Determine the [X, Y] coordinate at the center of the cell enclosing the given text.  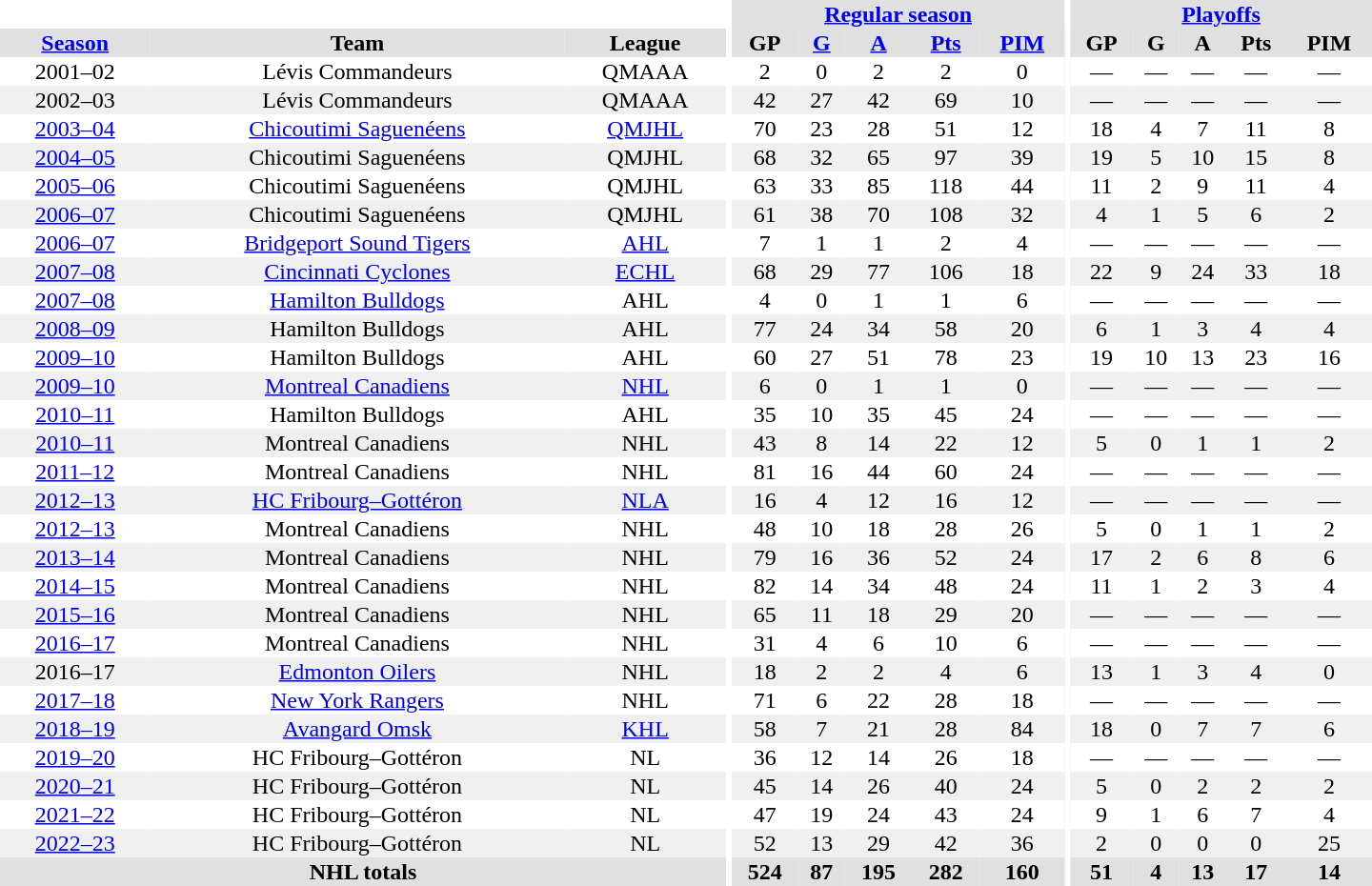
84 [1022, 729]
15 [1256, 157]
82 [764, 586]
2014–15 [74, 586]
2001–02 [74, 71]
78 [945, 357]
2017–18 [74, 700]
2019–20 [74, 757]
25 [1329, 843]
2015–16 [74, 614]
2005–06 [74, 186]
106 [945, 272]
524 [764, 872]
81 [764, 472]
47 [764, 815]
Team [356, 43]
2018–19 [74, 729]
Avangard Omsk [356, 729]
38 [821, 214]
79 [764, 557]
31 [764, 643]
21 [878, 729]
2011–12 [74, 472]
71 [764, 700]
2008–09 [74, 329]
KHL [645, 729]
63 [764, 186]
2003–04 [74, 129]
Edmonton Oilers [356, 672]
Playoffs [1221, 14]
2022–23 [74, 843]
39 [1022, 157]
69 [945, 100]
League [645, 43]
108 [945, 214]
NLA [645, 500]
195 [878, 872]
61 [764, 214]
118 [945, 186]
2002–03 [74, 100]
NHL totals [363, 872]
Bridgeport Sound Tigers [356, 243]
2004–05 [74, 157]
2013–14 [74, 557]
2020–21 [74, 786]
ECHL [645, 272]
Season [74, 43]
Regular season [898, 14]
97 [945, 157]
2021–22 [74, 815]
40 [945, 786]
87 [821, 872]
160 [1022, 872]
85 [878, 186]
New York Rangers [356, 700]
Cincinnati Cyclones [356, 272]
282 [945, 872]
